Locate the cell with the specified text and output its (X, Y) center coordinate. 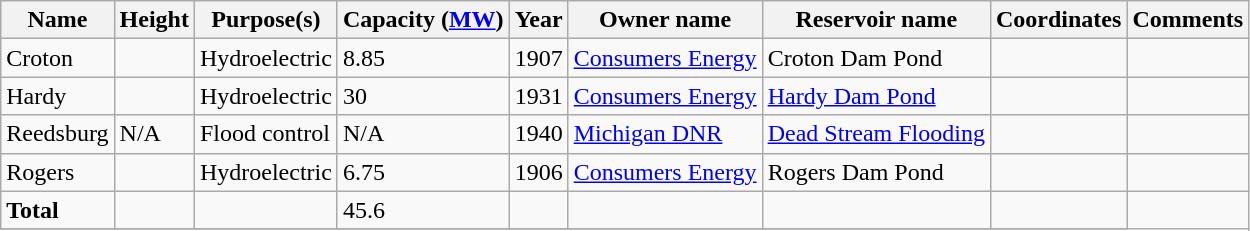
Michigan DNR (665, 134)
Reservoir name (876, 20)
Croton Dam Pond (876, 58)
30 (423, 96)
Year (538, 20)
Dead Stream Flooding (876, 134)
Purpose(s) (266, 20)
Reedsburg (58, 134)
8.85 (423, 58)
1931 (538, 96)
1907 (538, 58)
Coordinates (1058, 20)
6.75 (423, 172)
1906 (538, 172)
Croton (58, 58)
Flood control (266, 134)
Rogers (58, 172)
1940 (538, 134)
Name (58, 20)
Rogers Dam Pond (876, 172)
45.6 (423, 210)
Hardy (58, 96)
Comments (1188, 20)
Total (58, 210)
Capacity (MW) (423, 20)
Height (154, 20)
Owner name (665, 20)
Hardy Dam Pond (876, 96)
